Locate the cell with the specified text and output its (x, y) center coordinate. 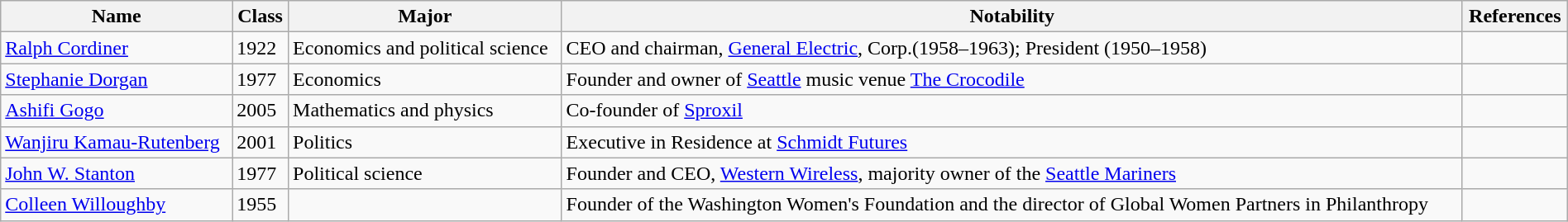
CEO and chairman, General Electric, Corp.(1958–1963); President (1950–1958) (1012, 48)
Founder and CEO, Western Wireless, majority owner of the Seattle Mariners (1012, 173)
Executive in Residence at Schmidt Futures (1012, 142)
Founder of the Washington Women's Foundation and the director of Global Women Partners in Philanthropy (1012, 205)
1922 (261, 48)
Major (425, 17)
1955 (261, 205)
Ralph Cordiner (117, 48)
Co-founder of Sproxil (1012, 111)
John W. Stanton (117, 173)
Name (117, 17)
Stephanie Dorgan (117, 79)
Founder and owner of Seattle music venue The Crocodile (1012, 79)
Notability (1012, 17)
Economics (425, 79)
Colleen Willoughby (117, 205)
Politics (425, 142)
Political science (425, 173)
Economics and political science (425, 48)
References (1515, 17)
Class (261, 17)
2005 (261, 111)
Mathematics and physics (425, 111)
Wanjiru Kamau-Rutenberg (117, 142)
2001 (261, 142)
Ashifi Gogo (117, 111)
